Output the [X, Y] coordinate of the center of the cell containing the given text.  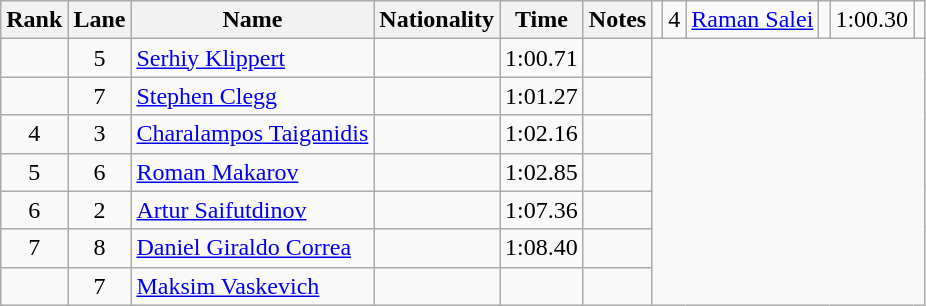
Nationality [437, 20]
Notes [617, 20]
1:00.30 [872, 20]
1:01.27 [542, 96]
1:08.40 [542, 248]
2 [100, 210]
Charalampos Taiganidis [252, 134]
3 [100, 134]
Daniel Giraldo Correa [252, 248]
Stephen Clegg [252, 96]
1:00.71 [542, 58]
1:02.85 [542, 172]
Roman Makarov [252, 172]
Maksim Vaskevich [252, 286]
Name [252, 20]
1:02.16 [542, 134]
Time [542, 20]
Serhiy Klippert [252, 58]
Lane [100, 20]
Artur Saifutdinov [252, 210]
8 [100, 248]
1:07.36 [542, 210]
Rank [34, 20]
Raman Salei [752, 20]
